Output the (x, y) coordinate of the center of the cell containing the given text.  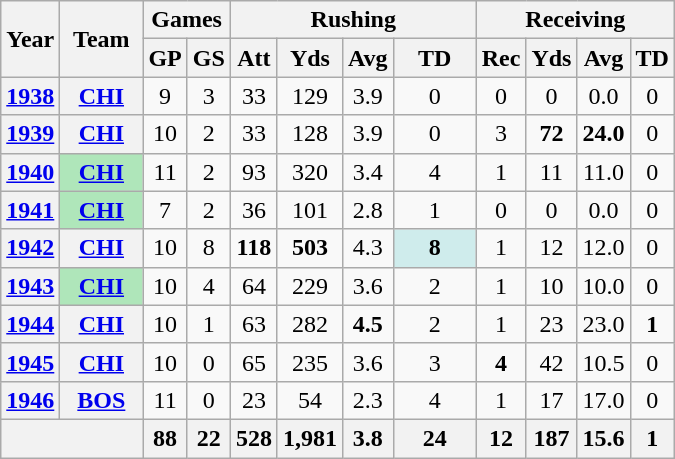
23.0 (604, 324)
10.0 (604, 286)
9 (165, 96)
Rec (501, 58)
1945 (30, 362)
42 (552, 362)
4.3 (368, 248)
1942 (30, 248)
11.0 (604, 172)
101 (310, 210)
17.0 (604, 400)
2.8 (368, 210)
65 (254, 362)
320 (310, 172)
Rushing (353, 20)
15.6 (604, 438)
Games (186, 20)
7 (165, 210)
1,981 (310, 438)
24 (434, 438)
63 (254, 324)
1946 (30, 400)
187 (552, 438)
2.3 (368, 400)
3.4 (368, 172)
503 (310, 248)
GP (165, 58)
93 (254, 172)
1941 (30, 210)
118 (254, 248)
Team (102, 39)
1944 (30, 324)
24.0 (604, 134)
229 (310, 286)
Att (254, 58)
1943 (30, 286)
72 (552, 134)
54 (310, 400)
528 (254, 438)
Year (30, 39)
Receiving (575, 20)
12.0 (604, 248)
36 (254, 210)
128 (310, 134)
3.8 (368, 438)
22 (208, 438)
4.5 (368, 324)
1939 (30, 134)
282 (310, 324)
1938 (30, 96)
235 (310, 362)
GS (208, 58)
BOS (102, 400)
10.5 (604, 362)
1940 (30, 172)
17 (552, 400)
88 (165, 438)
129 (310, 96)
64 (254, 286)
